Return the (x, y) coordinate for the center point of the cell that contains the specified text.  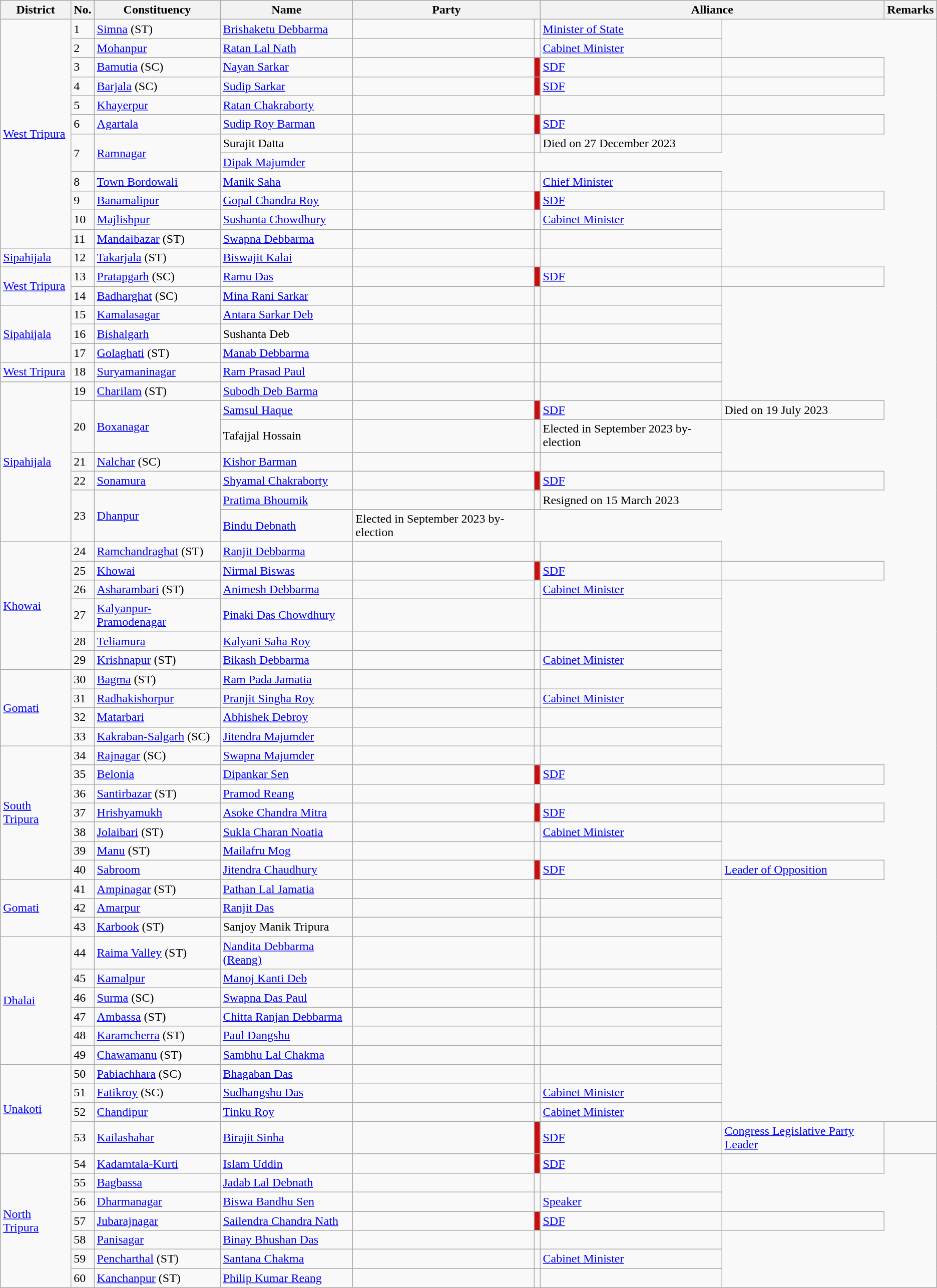
27 (83, 616)
Dipak Majumder (286, 162)
Pinaki Das Chowdhury (286, 616)
Hrishyamukh (157, 812)
37 (83, 812)
28 (83, 641)
16 (83, 334)
49 (83, 1055)
Leader of Opposition (803, 870)
24 (83, 551)
Sambhu Lal Chakma (286, 1055)
7 (83, 153)
26 (83, 590)
Barjala (SC) (157, 86)
6 (83, 124)
Santana Chakma (286, 1259)
Boxanagar (157, 426)
Amarpur (157, 908)
Nalchar (SC) (157, 462)
47 (83, 1017)
Krishnapur (ST) (157, 660)
Dhanpur (157, 516)
Radhakishorpur (157, 698)
Pencharthal (ST) (157, 1259)
41 (83, 889)
District (36, 10)
Ranjit Das (286, 908)
31 (83, 698)
Takarjala (ST) (157, 258)
35 (83, 774)
Surma (SC) (157, 998)
Pranjit Singha Roy (286, 698)
Surajit Datta (286, 143)
Samsul Haque (286, 410)
59 (83, 1259)
14 (83, 296)
Ramnagar (157, 153)
25 (83, 570)
Kalyani Saha Roy (286, 641)
2 (83, 48)
57 (83, 1221)
Agartala (157, 124)
19 (83, 391)
Paul Dangshu (286, 1036)
Bagma (ST) (157, 679)
Subodh Deb Barma (286, 391)
Ranjit Debbarma (286, 551)
Ram Prasad Paul (286, 372)
Belonia (157, 774)
Bishalgarh (157, 334)
20 (83, 426)
44 (83, 953)
Speaker (631, 1201)
Jitendra Majumder (286, 736)
Pabiachhara (SC) (157, 1074)
Mandaibazar (ST) (157, 239)
36 (83, 793)
Biswajit Kalai (286, 258)
Karbook (ST) (157, 927)
Tafajjal Hossain (286, 436)
Shyamal Chakraborty (286, 481)
Bindu Debnath (286, 526)
Pramod Reang (286, 793)
Jolaibari (ST) (157, 831)
Ramchandraghat (ST) (157, 551)
Sanjoy Manik Tripura (286, 927)
Ratan Chakraborty (286, 105)
17 (83, 353)
Sudhangshu Das (286, 1093)
Nandita Debbarma (Reang) (286, 953)
Dharmanagar (157, 1201)
3 (83, 67)
Dipankar Sen (286, 774)
Kalyanpur-Pramodenagar (157, 616)
51 (83, 1093)
Golaghati (ST) (157, 353)
Animesh Debbarma (286, 590)
Sushanta Deb (286, 334)
Rajnagar (SC) (157, 755)
Sailendra Chandra Nath (286, 1221)
Ratan Lal Nath (286, 48)
Tinku Roy (286, 1112)
Pratapgarh (SC) (157, 277)
Khayerpur (157, 105)
North Tripura (36, 1220)
12 (83, 258)
Bhagaban Das (286, 1074)
Chief Minister (631, 181)
Binay Bhushan Das (286, 1240)
Kanchanpur (ST) (157, 1278)
Manik Saha (286, 181)
53 (83, 1137)
Chitta Ranjan Debbarma (286, 1017)
10 (83, 219)
21 (83, 462)
52 (83, 1112)
Kamalasagar (157, 315)
Ramu Das (286, 277)
Unakoti (36, 1109)
No. (83, 10)
Antara Sarkar Deb (286, 315)
Biswa Bandhu Sen (286, 1201)
23 (83, 516)
11 (83, 239)
4 (83, 86)
Party (446, 10)
Jitendra Chaudhury (286, 870)
Sudip Sarkar (286, 86)
Philip Kumar Reang (286, 1278)
9 (83, 200)
48 (83, 1036)
Swapna Das Paul (286, 998)
32 (83, 717)
Nayan Sarkar (286, 67)
Chandipur (157, 1112)
Jadab Lal Debnath (286, 1182)
Died on 19 July 2023 (803, 410)
33 (83, 736)
Matarbari (157, 717)
Kakraban-Salgarh (SC) (157, 736)
Abhishek Debroy (286, 717)
50 (83, 1074)
Kailashahar (157, 1137)
Manoj Kanti Deb (286, 979)
8 (83, 181)
Congress Legislative Party Leader (803, 1137)
18 (83, 372)
Kadamtala-Kurti (157, 1163)
55 (83, 1182)
Swapna Majumder (286, 755)
Minister of State (631, 29)
Nirmal Biswas (286, 570)
34 (83, 755)
30 (83, 679)
Santirbazar (ST) (157, 793)
Ambassa (ST) (157, 1017)
Pratima Bhoumik (286, 500)
Resigned on 15 March 2023 (631, 500)
38 (83, 831)
Name (286, 10)
Remarks (910, 10)
Raima Valley (ST) (157, 953)
5 (83, 105)
60 (83, 1278)
Panisagar (157, 1240)
Bamutia (SC) (157, 67)
46 (83, 998)
54 (83, 1163)
Badharghat (SC) (157, 296)
Gopal Chandra Roy (286, 200)
Birajit Sinha (286, 1137)
Sonamura (157, 481)
Mohanpur (157, 48)
Kamalpur (157, 979)
Asharambari (ST) (157, 590)
Bagbassa (157, 1182)
39 (83, 850)
Majlishpur (157, 219)
Ram Pada Jamatia (286, 679)
Sudip Roy Barman (286, 124)
Fatikroy (SC) (157, 1093)
40 (83, 870)
Bikash Debbarma (286, 660)
Sukla Charan Noatia (286, 831)
Charilam (ST) (157, 391)
Teliamura (157, 641)
Manab Debbarma (286, 353)
56 (83, 1201)
Manu (ST) (157, 850)
29 (83, 660)
1 (83, 29)
Kishor Barman (286, 462)
Karamcherra (ST) (157, 1036)
13 (83, 277)
Swapna Debbarma (286, 239)
Town Bordowali (157, 181)
43 (83, 927)
Suryamaninagar (157, 372)
Dhalai (36, 1000)
Mina Rani Sarkar (286, 296)
Banamalipur (157, 200)
South Tripura (36, 812)
Sushanta Chowdhury (286, 219)
Alliance (712, 10)
Asoke Chandra Mitra (286, 812)
Jubarajnagar (157, 1221)
Ampinagar (ST) (157, 889)
Islam Uddin (286, 1163)
42 (83, 908)
15 (83, 315)
Brishaketu Debbarma (286, 29)
Mailafru Mog (286, 850)
45 (83, 979)
Constituency (157, 10)
Simna (ST) (157, 29)
Chawamanu (ST) (157, 1055)
58 (83, 1240)
Pathan Lal Jamatia (286, 889)
22 (83, 481)
Died on 27 December 2023 (631, 143)
Sabroom (157, 870)
